Search for the cell housing the specified text and yield its (x, y) center coordinate. 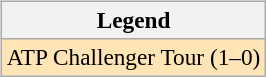
ATP Challenger Tour (1–0) (133, 57)
Legend (133, 20)
